Identify which cell holds the provided text, then report its [X, Y] central coordinate. 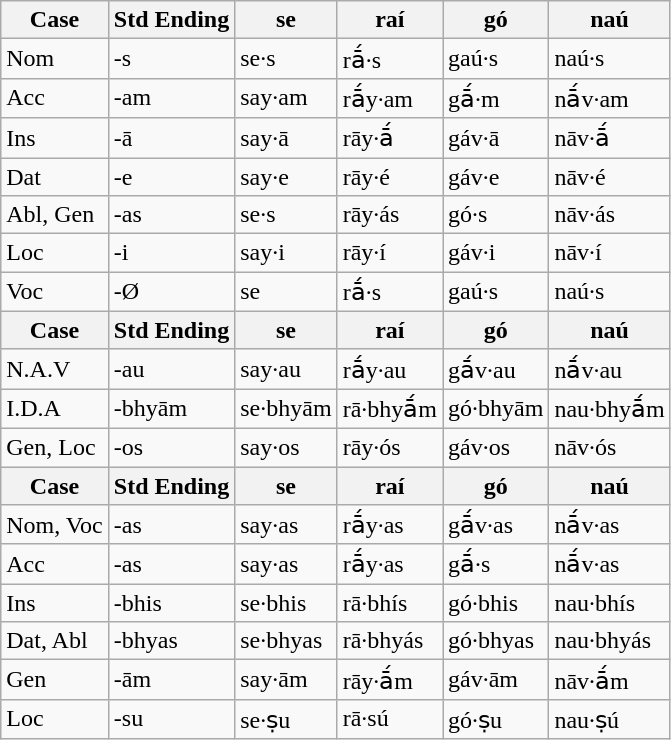
nau·bhís [610, 603]
gā́·m [495, 98]
say·i [286, 253]
rāy·ós [390, 447]
-e [171, 177]
gó·bhis [495, 603]
-s [171, 59]
gáv·os [495, 447]
gáv·ā [495, 138]
Dat, Abl [55, 641]
-bhyām [171, 409]
rāy·ás [390, 215]
se·bhyām [286, 409]
-bhyas [171, 641]
rā́y·au [390, 369]
gó·ṣu [495, 719]
-ām [171, 680]
gáv·e [495, 177]
Abl, Gen [55, 215]
-ā [171, 138]
nau·ṣú [610, 719]
se·bhis [286, 603]
gó·bhyas [495, 641]
say·au [286, 369]
nāv·í [610, 253]
-os [171, 447]
gáv·i [495, 253]
gó·bhyām [495, 409]
Gen, Loc [55, 447]
se·ṣu [286, 719]
Nom, Voc [55, 525]
say·am [286, 98]
gā́v·as [495, 525]
nāv·é [610, 177]
Voc [55, 292]
Dat [55, 177]
gā́·s [495, 564]
nau·bhyás [610, 641]
Gen [55, 680]
gáv·ām [495, 680]
I.D.A [55, 409]
rā·sú [390, 719]
say·e [286, 177]
say·os [286, 447]
-su [171, 719]
nāv·ós [610, 447]
rā·bhyás [390, 641]
nā́v·au [610, 369]
nā́v·am [610, 98]
-am [171, 98]
nau·bhyā́m [610, 409]
say·ā [286, 138]
rāy·ā́ [390, 138]
nāv·ā́ [610, 138]
rāy·ā́m [390, 680]
gó·s [495, 215]
rāy·é [390, 177]
-i [171, 253]
nāv·ás [610, 215]
N.A.V [55, 369]
se·bhyas [286, 641]
rā·bhís [390, 603]
rā·bhyā́m [390, 409]
rāy·í [390, 253]
-au [171, 369]
-Ø [171, 292]
nāv·ā́m [610, 680]
gā́v·au [495, 369]
Nom [55, 59]
say·ām [286, 680]
-bhis [171, 603]
rā́y·am [390, 98]
